Return (x, y) of the center of cell containing provided text 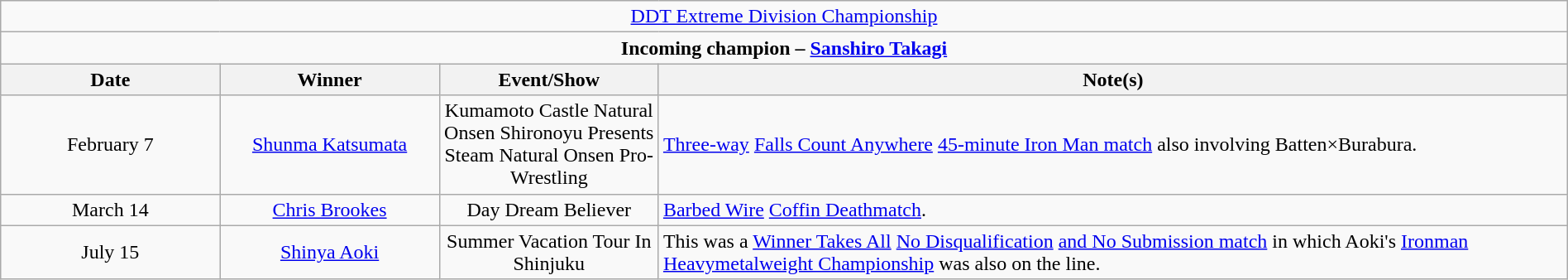
Shunma Katsumata (329, 144)
Three-way Falls Count Anywhere 45-minute Iron Man match also involving Batten×Burabura. (1113, 144)
DDT Extreme Division Championship (784, 17)
Event/Show (549, 80)
July 15 (111, 252)
March 14 (111, 210)
Shinya Aoki (329, 252)
Kumamoto Castle Natural Onsen Shironoyu Presents Steam Natural Onsen Pro-Wrestling (549, 144)
Incoming champion – Sanshiro Takagi (784, 48)
Day Dream Believer (549, 210)
Note(s) (1113, 80)
Chris Brookes (329, 210)
Winner (329, 80)
This was a Winner Takes All No Disqualification and No Submission match in which Aoki's Ironman Heavymetalweight Championship was also on the line. (1113, 252)
Barbed Wire Coffin Deathmatch. (1113, 210)
February 7 (111, 144)
Date (111, 80)
Summer Vacation Tour In Shinjuku (549, 252)
